Find where the given text appears and provide that cell's center as (x, y) coordinate. 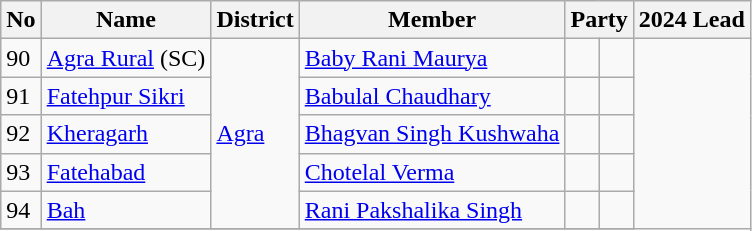
District (255, 20)
93 (21, 172)
Member (432, 20)
90 (21, 58)
Bhagvan Singh Kushwaha (432, 134)
Kheragarh (126, 134)
No (21, 20)
92 (21, 134)
Party (599, 20)
Rani Pakshalika Singh (432, 210)
Chotelal Verma (432, 172)
Bah (126, 210)
Babulal Chaudhary (432, 96)
Agra Rural (SC) (126, 58)
Baby Rani Maurya (432, 58)
94 (21, 210)
Name (126, 20)
Fatehabad (126, 172)
Fatehpur Sikri (126, 96)
2024 Lead (692, 20)
Agra (255, 134)
91 (21, 96)
